Pinpoint the cell where the given text exists, returning its (x, y) midpoint coordinate. 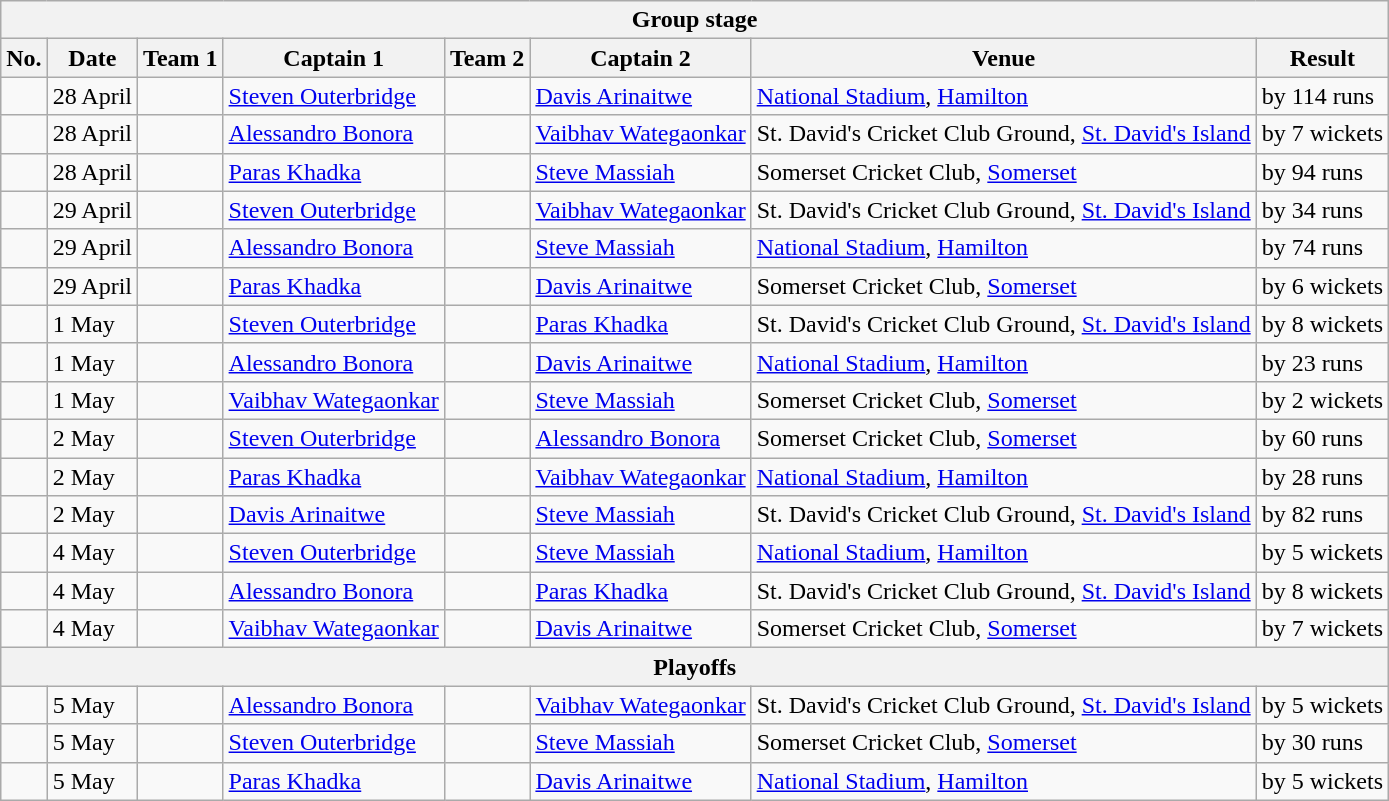
by 82 runs (1322, 515)
by 74 runs (1322, 248)
Group stage (695, 20)
by 2 wickets (1322, 400)
by 114 runs (1322, 96)
Captain 1 (334, 58)
Venue (1004, 58)
Playoffs (695, 667)
Captain 2 (640, 58)
by 34 runs (1322, 210)
by 60 runs (1322, 438)
Team 2 (487, 58)
by 28 runs (1322, 477)
by 23 runs (1322, 362)
Team 1 (181, 58)
by 6 wickets (1322, 286)
by 94 runs (1322, 172)
No. (24, 58)
Date (92, 58)
by 30 runs (1322, 743)
Result (1322, 58)
